For the text-containing cell, return its midpoint in [x, y] coordinate format. 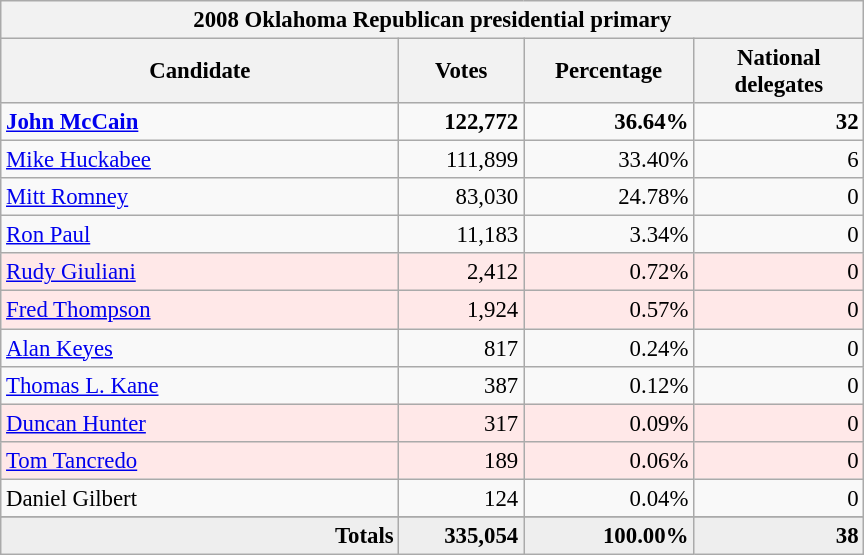
0.12% [609, 385]
100.00% [609, 536]
817 [462, 348]
Daniel Gilbert [200, 498]
Tom Tancredo [200, 460]
0.57% [609, 310]
Totals [200, 536]
Thomas L. Kane [200, 385]
32 [779, 122]
36.64% [609, 122]
National delegates [779, 72]
Percentage [609, 72]
0.06% [609, 460]
11,183 [462, 235]
Mike Huckabee [200, 160]
1,924 [462, 310]
2008 Oklahoma Republican presidential primary [432, 20]
189 [462, 460]
122,772 [462, 122]
387 [462, 385]
38 [779, 536]
3.34% [609, 235]
317 [462, 423]
124 [462, 498]
24.78% [609, 197]
0.24% [609, 348]
6 [779, 160]
Ron Paul [200, 235]
33.40% [609, 160]
Alan Keyes [200, 348]
Fred Thompson [200, 310]
Rudy Giuliani [200, 273]
Votes [462, 72]
0.09% [609, 423]
0.04% [609, 498]
335,054 [462, 536]
111,899 [462, 160]
Mitt Romney [200, 197]
0.72% [609, 273]
Duncan Hunter [200, 423]
Candidate [200, 72]
John McCain [200, 122]
83,030 [462, 197]
2,412 [462, 273]
